Scan for the cell matching the given text and deliver its [X, Y] coordinate at center. 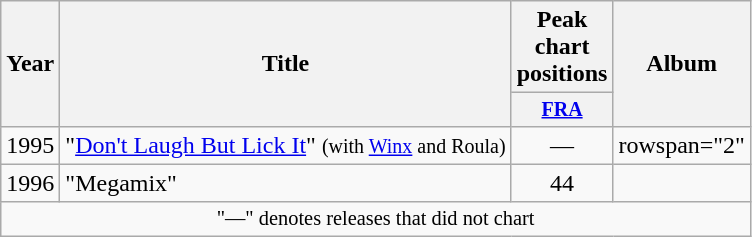
"Megamix" [286, 183]
1995 [30, 145]
FRA [562, 110]
"Don't Laugh But Lick It" (with Winx and Roula) [286, 145]
44 [562, 183]
Year [30, 64]
rowspan="2" [682, 145]
1996 [30, 183]
Peak chart positions [562, 47]
Album [682, 64]
— [562, 145]
Title [286, 64]
"—" denotes releases that did not chart [376, 219]
